Detect which cell encompasses the target text, then output its (x, y) center coordinate. 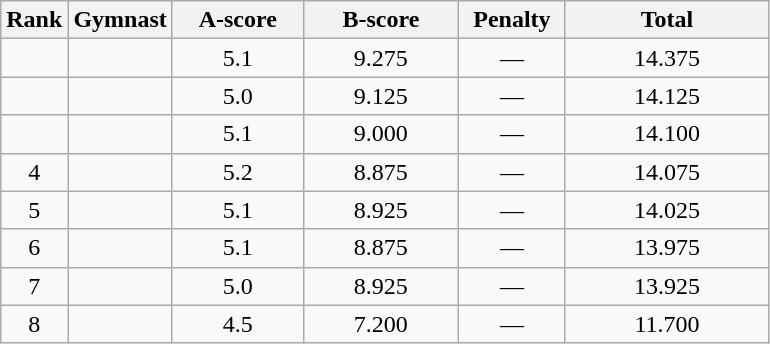
7.200 (380, 324)
13.925 (666, 286)
6 (34, 248)
Gymnast (120, 20)
14.075 (666, 172)
14.025 (666, 210)
B-score (380, 20)
11.700 (666, 324)
A-score (238, 20)
14.375 (666, 58)
5.2 (238, 172)
Penalty (512, 20)
4 (34, 172)
Rank (34, 20)
9.000 (380, 134)
14.125 (666, 96)
14.100 (666, 134)
5 (34, 210)
9.275 (380, 58)
9.125 (380, 96)
4.5 (238, 324)
8 (34, 324)
7 (34, 286)
13.975 (666, 248)
Total (666, 20)
